Search for the cell housing the specified text and yield its [x, y] center coordinate. 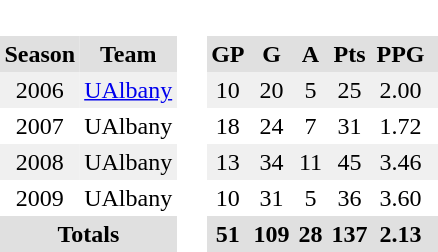
A [310, 54]
1.72 [400, 126]
28 [310, 234]
2.13 [400, 234]
109 [272, 234]
Team [128, 54]
36 [350, 198]
20 [272, 90]
34 [272, 162]
2008 [40, 162]
2007 [40, 126]
51 [228, 234]
2.00 [400, 90]
PPG [400, 54]
Pts [350, 54]
Season [40, 54]
137 [350, 234]
18 [228, 126]
3.60 [400, 198]
13 [228, 162]
7 [310, 126]
2006 [40, 90]
G [272, 54]
25 [350, 90]
45 [350, 162]
11 [310, 162]
3.46 [400, 162]
2009 [40, 198]
Totals [88, 234]
24 [272, 126]
GP [228, 54]
